Determine the [x, y] coordinate at the center of the cell enclosing the given text.  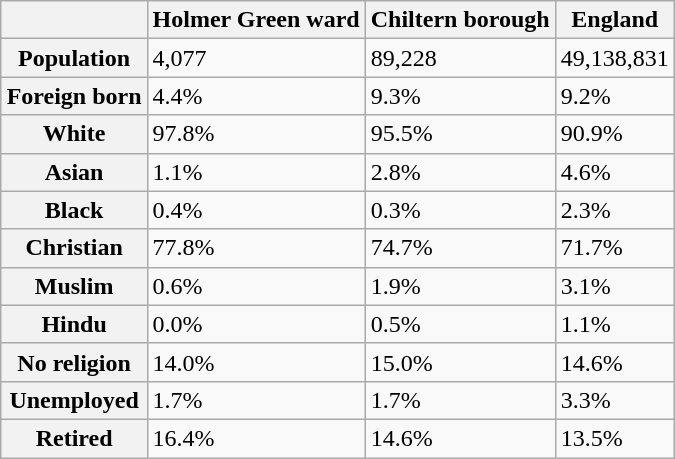
74.7% [460, 248]
Foreign born [74, 96]
13.5% [614, 438]
77.8% [256, 248]
71.7% [614, 248]
9.3% [460, 96]
No religion [74, 362]
14.0% [256, 362]
Retired [74, 438]
9.2% [614, 96]
2.8% [460, 172]
16.4% [256, 438]
0.5% [460, 324]
Unemployed [74, 400]
Population [74, 58]
4.6% [614, 172]
3.3% [614, 400]
England [614, 20]
4.4% [256, 96]
0.3% [460, 210]
2.3% [614, 210]
97.8% [256, 134]
89,228 [460, 58]
Black [74, 210]
Holmer Green ward [256, 20]
49,138,831 [614, 58]
Chiltern borough [460, 20]
Christian [74, 248]
0.0% [256, 324]
0.6% [256, 286]
90.9% [614, 134]
1.9% [460, 286]
95.5% [460, 134]
Asian [74, 172]
White [74, 134]
4,077 [256, 58]
15.0% [460, 362]
3.1% [614, 286]
0.4% [256, 210]
Hindu [74, 324]
Muslim [74, 286]
